Search for the cell housing the specified text and yield its (x, y) center coordinate. 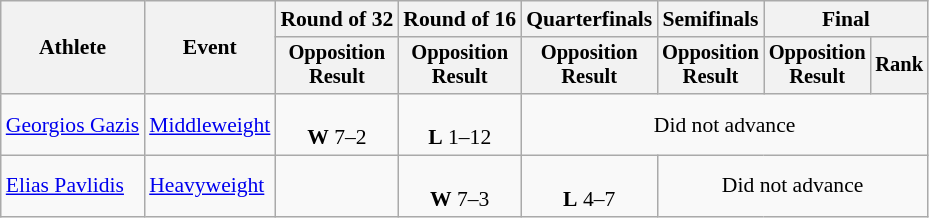
Round of 16 (460, 19)
Round of 32 (336, 19)
Athlete (72, 48)
Middleweight (210, 124)
Event (210, 48)
Final (846, 19)
L 1–12 (460, 124)
Heavyweight (210, 186)
Elias Pavlidis (72, 186)
Georgios Gazis (72, 124)
W 7–2 (336, 124)
Quarterfinals (589, 19)
Rank (899, 66)
W 7–3 (460, 186)
L 4–7 (589, 186)
Semifinals (710, 19)
